Identify which cell holds the provided text, then report its (x, y) central coordinate. 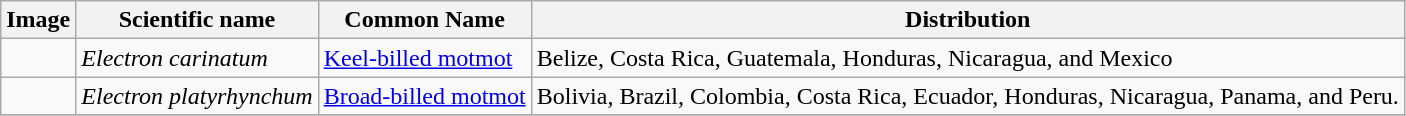
Electron platyrhynchum (197, 96)
Image (38, 20)
Broad-billed motmot (424, 96)
Common Name (424, 20)
Belize, Costa Rica, Guatemala, Honduras, Nicaragua, and Mexico (968, 58)
Distribution (968, 20)
Keel-billed motmot (424, 58)
Electron carinatum (197, 58)
Scientific name (197, 20)
Bolivia, Brazil, Colombia, Costa Rica, Ecuador, Honduras, Nicaragua, Panama, and Peru. (968, 96)
